Provide the [X, Y] coordinate of the cell's center where the given text is located.  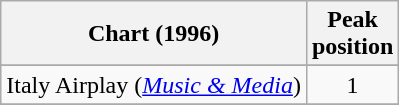
1 [352, 85]
Chart (1996) [154, 34]
Italy Airplay (Music & Media) [154, 85]
Peakposition [352, 34]
